Locate the cell with the specified text and output its [X, Y] center coordinate. 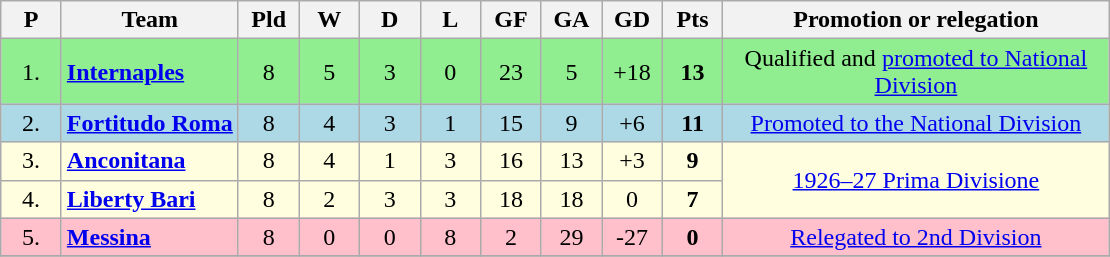
Pld [268, 20]
29 [572, 237]
GF [512, 20]
2. [32, 123]
15 [512, 123]
L [450, 20]
11 [692, 123]
4. [32, 199]
7 [692, 199]
1926–27 Prima Divisione [916, 180]
-27 [632, 237]
1. [32, 72]
+6 [632, 123]
Messina [150, 237]
3. [32, 161]
16 [512, 161]
Qualified and promoted to National Division [916, 72]
Promoted to the National Division [916, 123]
Promotion or relegation [916, 20]
+3 [632, 161]
+18 [632, 72]
23 [512, 72]
5. [32, 237]
W [330, 20]
GD [632, 20]
GA [572, 20]
Relegated to 2nd Division [916, 237]
D [390, 20]
Anconitana [150, 161]
Team [150, 20]
P [32, 20]
Internaples [150, 72]
Fortitudo Roma [150, 123]
Pts [692, 20]
Liberty Bari [150, 199]
